Determine the [X, Y] coordinate at the center of the cell enclosing the given text.  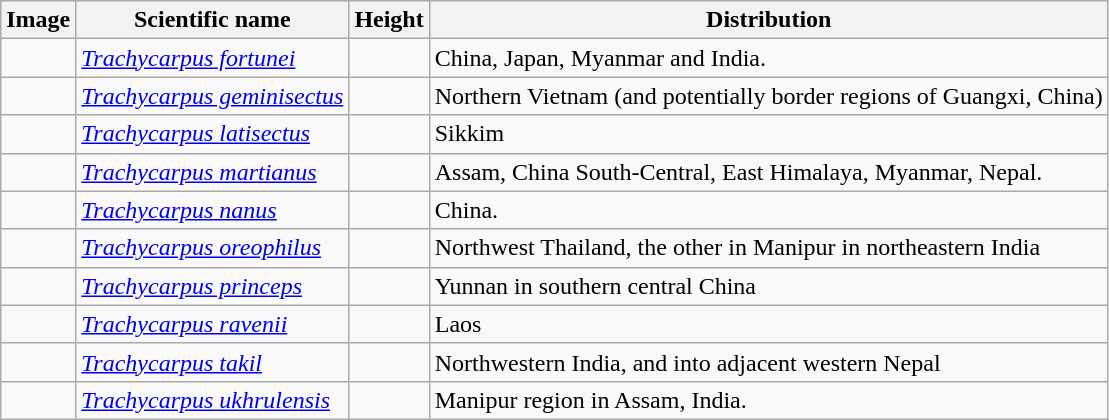
Scientific name [212, 20]
Trachycarpus latisectus [212, 134]
Trachycarpus oreophilus [212, 248]
China. [768, 210]
Height [389, 20]
Northwest Thailand, the other in Manipur in northeastern India [768, 248]
Trachycarpus geminisectus [212, 96]
Northwestern India, and into adjacent western Nepal [768, 362]
Image [38, 20]
Trachycarpus ravenii [212, 324]
Laos [768, 324]
Sikkim [768, 134]
Yunnan in southern central China [768, 286]
Trachycarpus takil [212, 362]
Trachycarpus fortunei [212, 58]
Trachycarpus ukhrulensis [212, 400]
Distribution [768, 20]
Trachycarpus princeps [212, 286]
Trachycarpus nanus [212, 210]
Trachycarpus martianus [212, 172]
Manipur region in Assam, India. [768, 400]
China, Japan, Myanmar and India. [768, 58]
Northern Vietnam (and potentially border regions of Guangxi, China) [768, 96]
Assam, China South-Central, East Himalaya, Myanmar, Nepal. [768, 172]
